Return the (x, y) coordinate for the center point of the cell that contains the specified text.  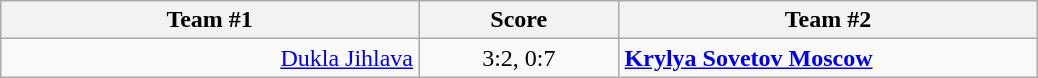
3:2, 0:7 (520, 58)
Dukla Jihlava (210, 58)
Team #1 (210, 20)
Score (520, 20)
Team #2 (828, 20)
Krylya Sovetov Moscow (828, 58)
